For the text-containing cell, return its midpoint in (X, Y) coordinate format. 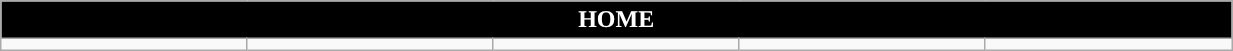
HOME (616, 20)
